Find where the given text appears and provide that cell's center as [X, Y] coordinate. 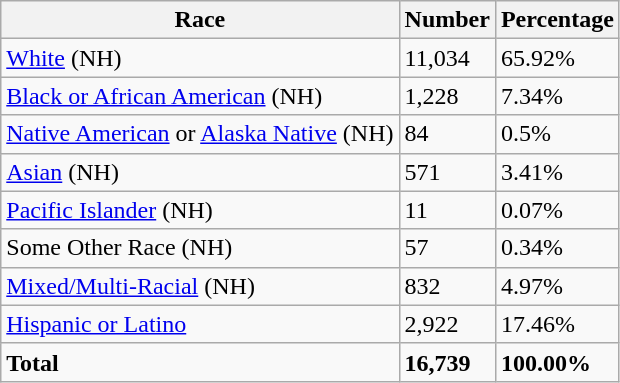
11,034 [447, 58]
Mixed/Multi-Racial (NH) [200, 286]
2,922 [447, 324]
Pacific Islander (NH) [200, 210]
3.41% [557, 172]
84 [447, 134]
0.5% [557, 134]
White (NH) [200, 58]
100.00% [557, 362]
4.97% [557, 286]
57 [447, 248]
16,739 [447, 362]
0.34% [557, 248]
7.34% [557, 96]
Asian (NH) [200, 172]
Native American or Alaska Native (NH) [200, 134]
Some Other Race (NH) [200, 248]
Percentage [557, 20]
Hispanic or Latino [200, 324]
Total [200, 362]
0.07% [557, 210]
17.46% [557, 324]
Black or African American (NH) [200, 96]
1,228 [447, 96]
11 [447, 210]
Race [200, 20]
571 [447, 172]
Number [447, 20]
65.92% [557, 58]
832 [447, 286]
